Extract the [X, Y] coordinate from the center of the cell holding the provided text.  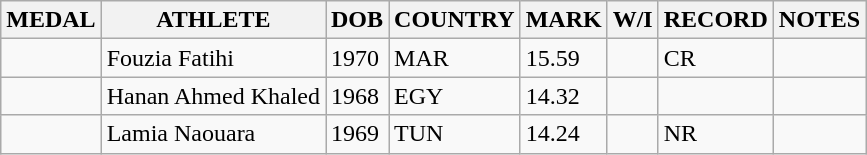
W/I [632, 20]
Fouzia Fatihi [213, 58]
1968 [358, 96]
NR [716, 134]
EGY [455, 96]
14.24 [564, 134]
14.32 [564, 96]
1970 [358, 58]
MEDAL [51, 20]
DOB [358, 20]
NOTES [819, 20]
CR [716, 58]
1969 [358, 134]
Hanan Ahmed Khaled [213, 96]
RECORD [716, 20]
TUN [455, 134]
15.59 [564, 58]
MARK [564, 20]
MAR [455, 58]
COUNTRY [455, 20]
ATHLETE [213, 20]
Lamia Naouara [213, 134]
